Determine the [X, Y] coordinate at the center of the cell enclosing the given text.  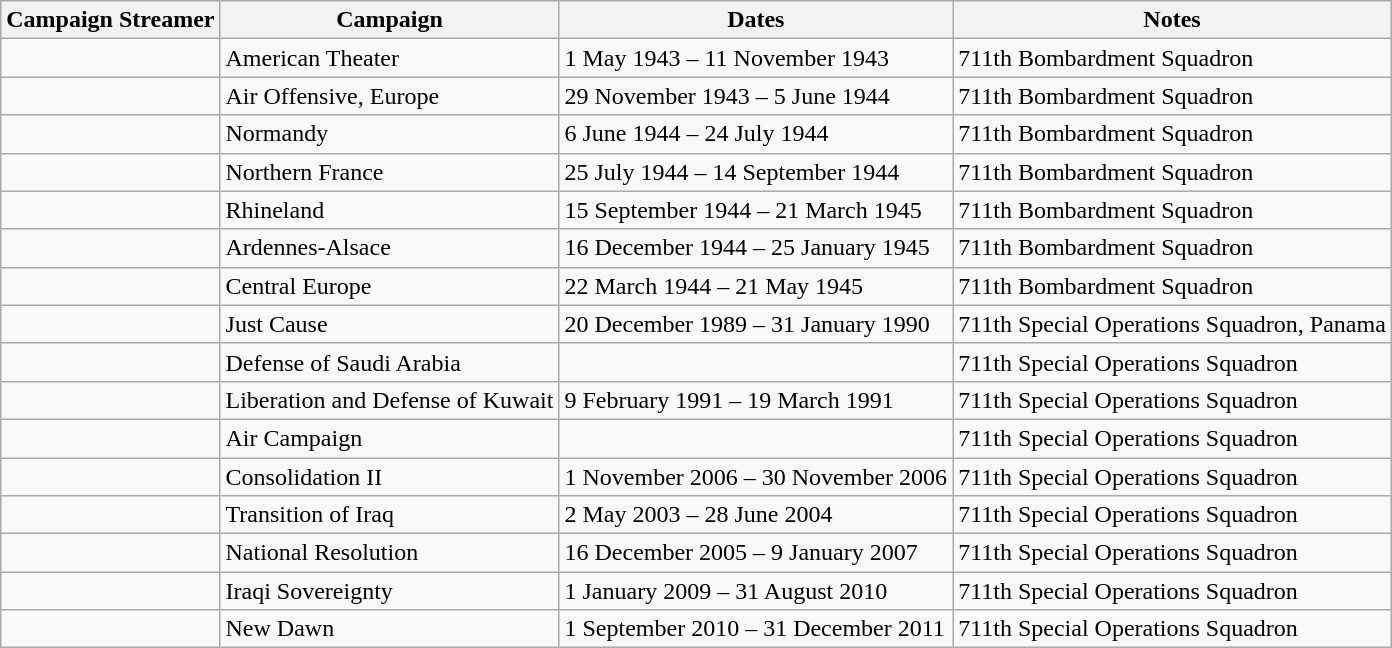
Transition of Iraq [390, 515]
Defense of Saudi Arabia [390, 362]
Just Cause [390, 324]
16 December 2005 – 9 January 2007 [756, 553]
15 September 1944 – 21 March 1945 [756, 210]
1 November 2006 – 30 November 2006 [756, 477]
Consolidation II [390, 477]
Ardennes-Alsace [390, 248]
Notes [1172, 20]
New Dawn [390, 629]
National Resolution [390, 553]
Rhineland [390, 210]
22 March 1944 – 21 May 1945 [756, 286]
Normandy [390, 134]
1 September 2010 – 31 December 2011 [756, 629]
Campaign [390, 20]
Air Campaign [390, 438]
Iraqi Sovereignty [390, 591]
6 June 1944 – 24 July 1944 [756, 134]
Northern France [390, 172]
25 July 1944 – 14 September 1944 [756, 172]
29 November 1943 – 5 June 1944 [756, 96]
16 December 1944 – 25 January 1945 [756, 248]
2 May 2003 – 28 June 2004 [756, 515]
Dates [756, 20]
9 February 1991 – 19 March 1991 [756, 400]
Air Offensive, Europe [390, 96]
711th Special Operations Squadron, Panama [1172, 324]
Central Europe [390, 286]
1 January 2009 – 31 August 2010 [756, 591]
1 May 1943 – 11 November 1943 [756, 58]
20 December 1989 – 31 January 1990 [756, 324]
American Theater [390, 58]
Liberation and Defense of Kuwait [390, 400]
Campaign Streamer [110, 20]
